Return (x, y) of the center of cell containing provided text 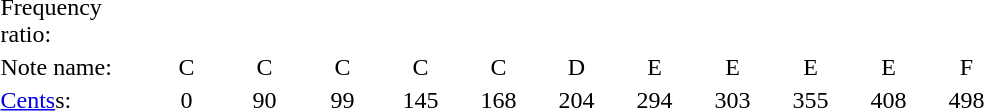
D (576, 67)
